Extract the [X, Y] coordinate from the center of the cell holding the provided text.  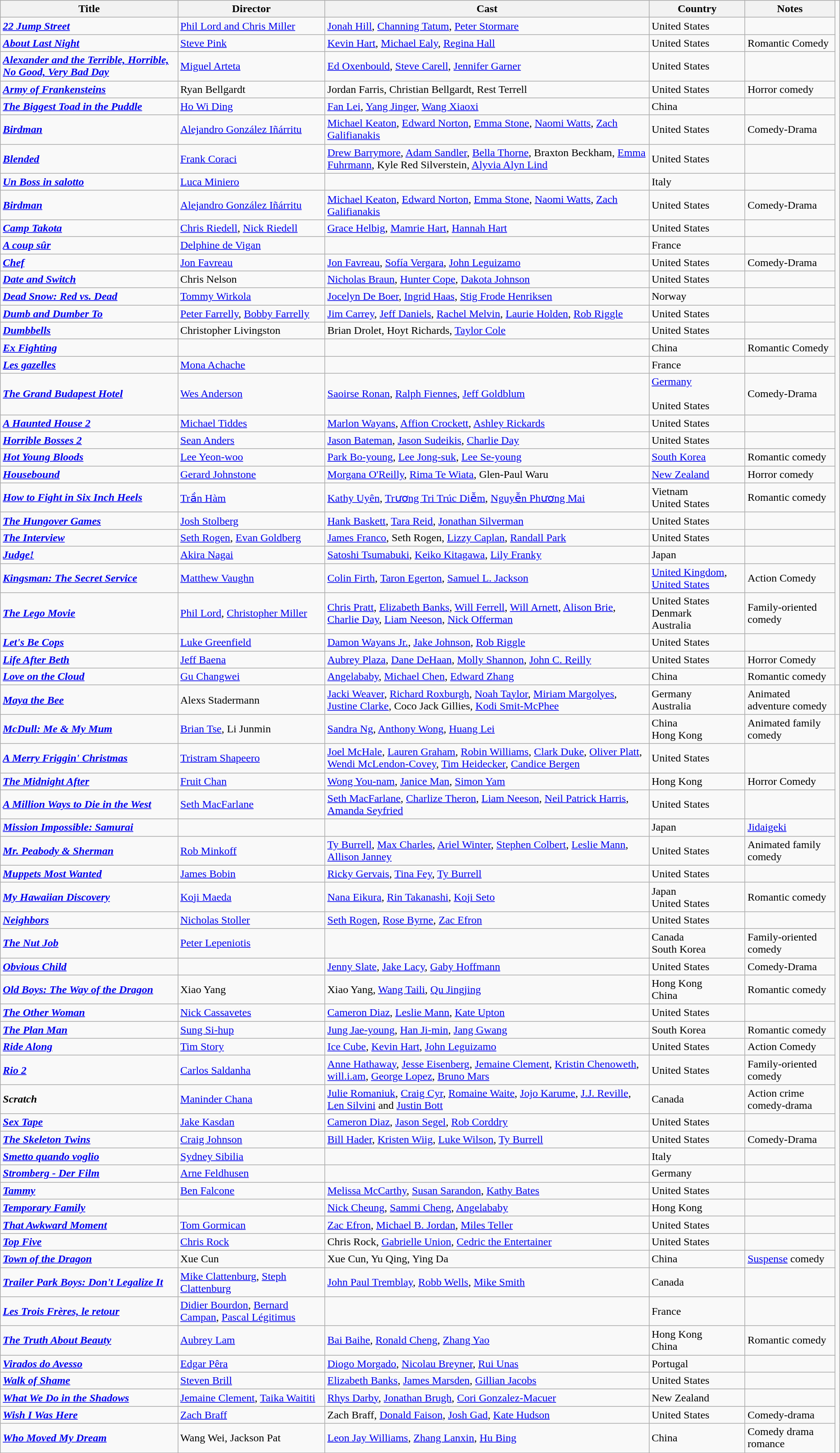
Kingsman: The Secret Service [89, 578]
Maninder Chana [251, 1099]
Jemaine Clement, Taika Waititi [251, 1398]
Xue Cun, Yu Qing, Ying Da [487, 1259]
Dead Snow: Red vs. Dead [89, 297]
Wong You-nam, Janice Man, Simon Yam [487, 781]
The Grand Budapest Hotel [89, 394]
Didier Bourdon, Bernard Campan, Pascal Légitimus [251, 1311]
Park Bo-young, Lee Jong-suk, Lee Se-young [487, 457]
Tim Story [251, 1047]
Cameron Diaz, Leslie Mann, Kate Upton [487, 1013]
How to Fight in Six Inch Heels [89, 497]
Fruit Chan [251, 781]
Dumb and Dumber To [89, 314]
Jacki Weaver, Richard Roxburgh, Noah Taylor, Miriam Margolyes, Justine Clarke, Coco Jack Gillies, Kodi Smit-McPhee [487, 700]
Grace Helbig, Mamrie Hart, Hannah Hart [487, 228]
The Biggest Toad in the Puddle [89, 106]
Ryan Bellgardt [251, 89]
Hank Baskett, Tara Reid, Jonathan Silverman [487, 521]
Date and Switch [89, 280]
The Truth About Beauty [89, 1341]
Bill Hader, Kristen Wiig, Luke Wilson, Ty Burrell [487, 1139]
Wang Wei, Jackson Pat [251, 1438]
Zach Braff [251, 1415]
Melissa McCarthy, Susan Sarandon, Kathy Bates [487, 1190]
Colin Firth, Taron Egerton, Samuel L. Jackson [487, 578]
James Franco, Seth Rogen, Lizzy Caplan, Randall Park [487, 538]
JapanUnited States [697, 897]
United StatesDenmarkAustralia [697, 613]
Jocelyn De Boer, Ingrid Haas, Stig Frode Henriksen [487, 297]
Sean Anders [251, 440]
Kevin Hart, Michael Ealy, Regina Hall [487, 43]
John Paul Tremblay, Robb Wells, Mike Smith [487, 1282]
Frank Coraci [251, 159]
Stromberg - Der Film [89, 1173]
Let's Be Cops [89, 643]
Michael Tiddes [251, 423]
Country [697, 9]
Bai Baihe, Ronald Cheng, Zhang Yao [487, 1341]
Rob Minkoff [251, 851]
Walk of Shame [89, 1381]
Rhys Darby, Jonathan Brugh, Cori Gonzalez-Macuer [487, 1398]
Obvious Child [89, 966]
Action crime comedy-drama [790, 1099]
The Lego Movie [89, 613]
Title [89, 9]
Seth MacFarlane, Charlize Theron, Liam Neeson, Neil Patrick Harris, Amanda Seyfried [487, 804]
Jordan Farris, Christian Bellgardt, Rest Terrell [487, 89]
Army of Frankensteins [89, 89]
Xue Cun [251, 1259]
Drew Barrymore, Adam Sandler, Bella Thorne, Braxton Beckham, Emma Fuhrmann, Kyle Red Silverstein, Alyvia Alyn Lind [487, 159]
Un Boss in salotto [89, 182]
Dumbbells [89, 331]
James Bobin [251, 874]
Tristram Shapeero [251, 758]
Horrible Bosses 2 [89, 440]
Zach Braff, Donald Faison, Josh Gad, Kate Hudson [487, 1415]
A Million Ways to Die in the West [89, 804]
Jenny Slate, Jake Lacy, Gaby Hoffmann [487, 966]
Nana Eikura, Rin Takanashi, Koji Seto [487, 897]
Matthew Vaughn [251, 578]
Chris Nelson [251, 280]
That Awkward Moment [89, 1225]
United Kingdom, United States [697, 578]
Miguel Arteta [251, 66]
Anne Hathaway, Jesse Eisenberg, Jemaine Clement, Kristin Chenoweth, will.i.am, George Lopez, Bruno Mars [487, 1070]
Delphine de Vigan [251, 245]
Jung Jae-young, Han Ji-min, Jang Gwang [487, 1030]
Hot Young Bloods [89, 457]
Ride Along [89, 1047]
Mona Achache [251, 365]
Jake Kasdan [251, 1122]
Christopher Livingston [251, 331]
Jim Carrey, Jeff Daniels, Rachel Melvin, Laurie Holden, Rob Riggle [487, 314]
Seth Rogen, Rose Byrne, Zac Efron [487, 920]
Kathy Uyên, Trương Tri Trúc Diễm, Nguyễn Phương Mai [487, 497]
Cameron Diaz, Jason Segel, Rob Corddry [487, 1122]
Jon Favreau [251, 263]
Nick Cheung, Sammi Cheng, Angelababy [487, 1208]
Jidaigeki [790, 827]
Portugal [697, 1364]
The Interview [89, 538]
Brian Drolet, Hoyt Richards, Taylor Cole [487, 331]
Mr. Peabody & Sherman [89, 851]
Housebound [89, 474]
Animated adventure comedy [790, 700]
Diogo Morgado, Nicolau Breyner, Rui Unas [487, 1364]
Who Moved My Dream [89, 1438]
Marlon Wayans, Affion Crockett, Ashley Rickards [487, 423]
Muppets Most Wanted [89, 874]
Angelababy, Michael Chen, Edward Zhang [487, 677]
Germany [697, 1173]
Ed Oxenbould, Steve Carell, Jennifer Garner [487, 66]
Leon Jay Williams, Zhang Lanxin, Hu Bing [487, 1438]
Notes [790, 9]
Comedy-drama [790, 1415]
Peter Farrelly, Bobby Farrelly [251, 314]
Xiao Yang, Wang Taili, Qu Jingjing [487, 990]
Top Five [89, 1242]
Nicholas Stoller [251, 920]
Gerard Johnstone [251, 474]
Sex Tape [89, 1122]
Sydney Sibilia [251, 1156]
Carlos Saldanha [251, 1070]
Ho Wi Ding [251, 106]
Sung Si-hup [251, 1030]
Joel McHale, Lauren Graham, Robin Williams, Clark Duke, Oliver Platt, Wendi McLendon-Covey, Tim Heidecker, Candice Bergen [487, 758]
Ice Cube, Kevin Hart, John Leguizamo [487, 1047]
Saoirse Ronan, Ralph Fiennes, Jeff Goldblum [487, 394]
Brian Tse, Li Junmin [251, 729]
Alexander and the Terrible, Horrible, No Good, Very Bad Day [89, 66]
Suspense comedy [790, 1259]
Julie Romaniuk, Craig Cyr, Romaine Waite, Jojo Karume, J.J. Reville, Len Silvini and Justin Bott [487, 1099]
The Other Woman [89, 1013]
CanadaSouth Korea [697, 943]
ChinaHong Kong [697, 729]
Camp Takota [89, 228]
Ty Burrell, Max Charles, Ariel Winter, Stephen Colbert, Leslie Mann, Allison Janney [487, 851]
Cast [487, 9]
Town of the Dragon [89, 1259]
The Skeleton Twins [89, 1139]
VietnamUnited States [697, 497]
Xiao Yang [251, 990]
Wish I Was Here [89, 1415]
Luke Greenfield [251, 643]
Ex Fighting [89, 348]
Satoshi Tsumabuki, Keiko Kitagawa, Lily Franky [487, 555]
Tammy [89, 1190]
Smetto quando voglio [89, 1156]
Chris Pratt, Elizabeth Banks, Will Ferrell, Will Arnett, Alison Brie, Charlie Day, Liam Neeson, Nick Offerman [487, 613]
My Hawaiian Discovery [89, 897]
Les Trois Frères, le retour [89, 1311]
Josh Stolberg [251, 521]
Koji Maeda [251, 897]
Craig Johnson [251, 1139]
A Merry Friggin' Christmas [89, 758]
Life After Beth [89, 660]
Steve Pink [251, 43]
Sandra Ng, Anthony Wong, Huang Lei [487, 729]
Aubrey Plaza, Dane DeHaan, Molly Shannon, John C. Reilly [487, 660]
Alexs Stadermann [251, 700]
Jeff Baena [251, 660]
Scratch [89, 1099]
Tom Gormican [251, 1225]
Lee Yeon-woo [251, 457]
Nicholas Braun, Hunter Cope, Dakota Johnson [487, 280]
The Plan Man [89, 1030]
A coup sûr [89, 245]
Peter Lepeniotis [251, 943]
Jason Bateman, Jason Sudeikis, Charlie Day [487, 440]
Ben Falcone [251, 1190]
The Midnight After [89, 781]
Jon Favreau, Sofía Vergara, John Leguizamo [487, 263]
Phil Lord and Chris Miller [251, 26]
Les gazelles [89, 365]
Chris Rock [251, 1242]
Maya the Bee [89, 700]
Blended [89, 159]
Chris Riedell, Nick Riedell [251, 228]
Rio 2 [89, 1070]
Norway [697, 297]
Temporary Family [89, 1208]
What We Do in the Shadows [89, 1398]
A Haunted House 2 [89, 423]
Edgar Pêra [251, 1364]
Fan Lei, Yang Jinger, Wang Xiaoxi [487, 106]
Director [251, 9]
Mission Impossible: Samurai [89, 827]
GermanyUnited States [697, 394]
Chef [89, 263]
Seth Rogen, Evan Goldberg [251, 538]
Tommy Wirkola [251, 297]
Trần Hàm [251, 497]
About Last Night [89, 43]
The Hungover Games [89, 521]
Akira Nagai [251, 555]
Arne Feldhusen [251, 1173]
Love on the Cloud [89, 677]
Damon Wayans Jr., Jake Johnson, Rob Riggle [487, 643]
Comedy drama romance [790, 1438]
Virados do Avesso [89, 1364]
GermanyAustralia [697, 700]
Steven Brill [251, 1381]
22 Jump Street [89, 26]
Judge! [89, 555]
McDull: Me & My Mum [89, 729]
Gu Changwei [251, 677]
Phil Lord, Christopher Miller [251, 613]
The Nut Job [89, 943]
Chris Rock, Gabrielle Union, Cedric the Entertainer [487, 1242]
Jonah Hill, Channing Tatum, Peter Stormare [487, 26]
Zac Efron, Michael B. Jordan, Miles Teller [487, 1225]
Nick Cassavetes [251, 1013]
Luca Miniero [251, 182]
Trailer Park Boys: Don't Legalize It [89, 1282]
Old Boys: The Way of the Dragon [89, 990]
Wes Anderson [251, 394]
Morgana O'Reilly, Rima Te Wiata, Glen-Paul Waru [487, 474]
Aubrey Lam [251, 1341]
Neighbors [89, 920]
Ricky Gervais, Tina Fey, Ty Burrell [487, 874]
Elizabeth Banks, James Marsden, Gillian Jacobs [487, 1381]
Seth MacFarlane [251, 804]
Mike Clattenburg, Steph Clattenburg [251, 1282]
